Determine the [x, y] coordinate at the center of the cell enclosing the given text.  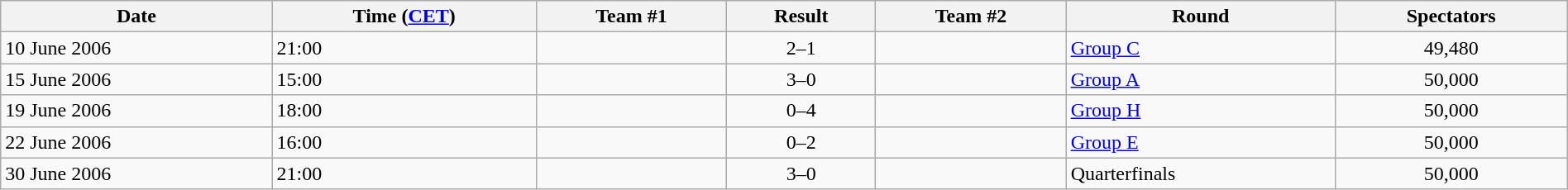
Team #1 [631, 17]
Round [1201, 17]
22 June 2006 [136, 142]
Group A [1201, 79]
Result [801, 17]
Date [136, 17]
16:00 [404, 142]
15 June 2006 [136, 79]
0–2 [801, 142]
Spectators [1451, 17]
Group E [1201, 142]
Team #2 [971, 17]
Group H [1201, 111]
19 June 2006 [136, 111]
15:00 [404, 79]
Group C [1201, 48]
10 June 2006 [136, 48]
30 June 2006 [136, 173]
Quarterfinals [1201, 173]
Time (CET) [404, 17]
2–1 [801, 48]
0–4 [801, 111]
18:00 [404, 111]
49,480 [1451, 48]
